Pinpoint the cell where the given text exists, returning its (x, y) midpoint coordinate. 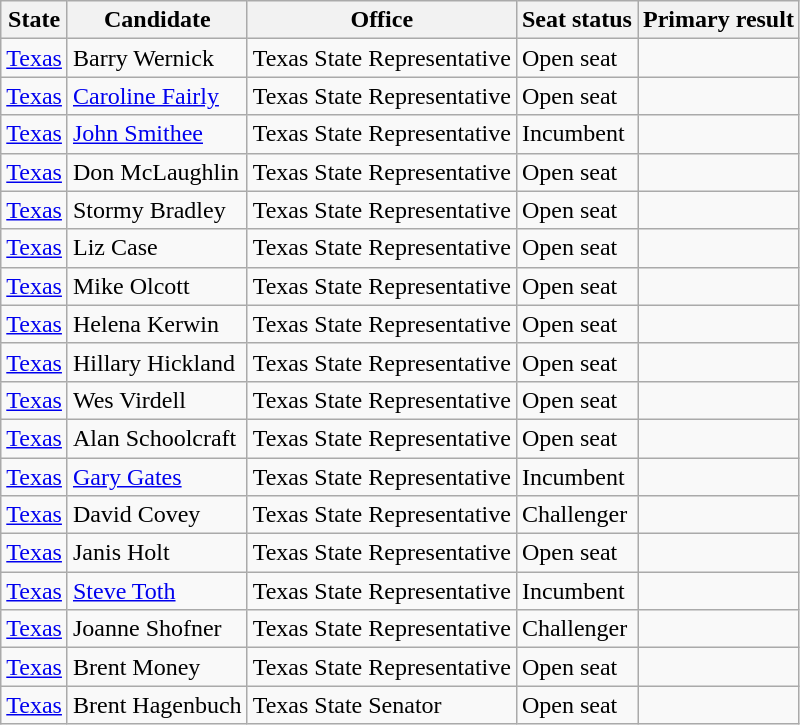
Texas State Senator (382, 705)
Barry Wernick (157, 58)
State (34, 20)
Alan Schoolcraft (157, 438)
Stormy Bradley (157, 210)
Seat status (576, 20)
Helena Kerwin (157, 324)
Joanne Shofner (157, 629)
John Smithee (157, 134)
Primary result (719, 20)
Hillary Hickland (157, 362)
Gary Gates (157, 477)
Candidate (157, 20)
Liz Case (157, 248)
Janis Holt (157, 553)
Don McLaughlin (157, 172)
Steve Toth (157, 591)
Brent Hagenbuch (157, 705)
Mike Olcott (157, 286)
Office (382, 20)
Brent Money (157, 667)
Wes Virdell (157, 400)
David Covey (157, 515)
Caroline Fairly (157, 96)
